Detect which cell encompasses the target text, then output its (x, y) center coordinate. 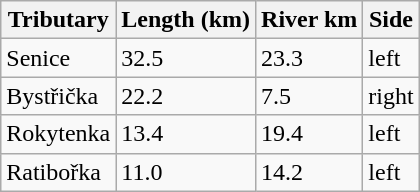
11.0 (186, 172)
23.3 (310, 58)
right (391, 96)
Ratibořka (58, 172)
22.2 (186, 96)
Length (km) (186, 20)
19.4 (310, 134)
River km (310, 20)
Senice (58, 58)
Bystřička (58, 96)
Tributary (58, 20)
Side (391, 20)
14.2 (310, 172)
Rokytenka (58, 134)
32.5 (186, 58)
13.4 (186, 134)
7.5 (310, 96)
